For the text-containing cell, return its midpoint in (x, y) coordinate format. 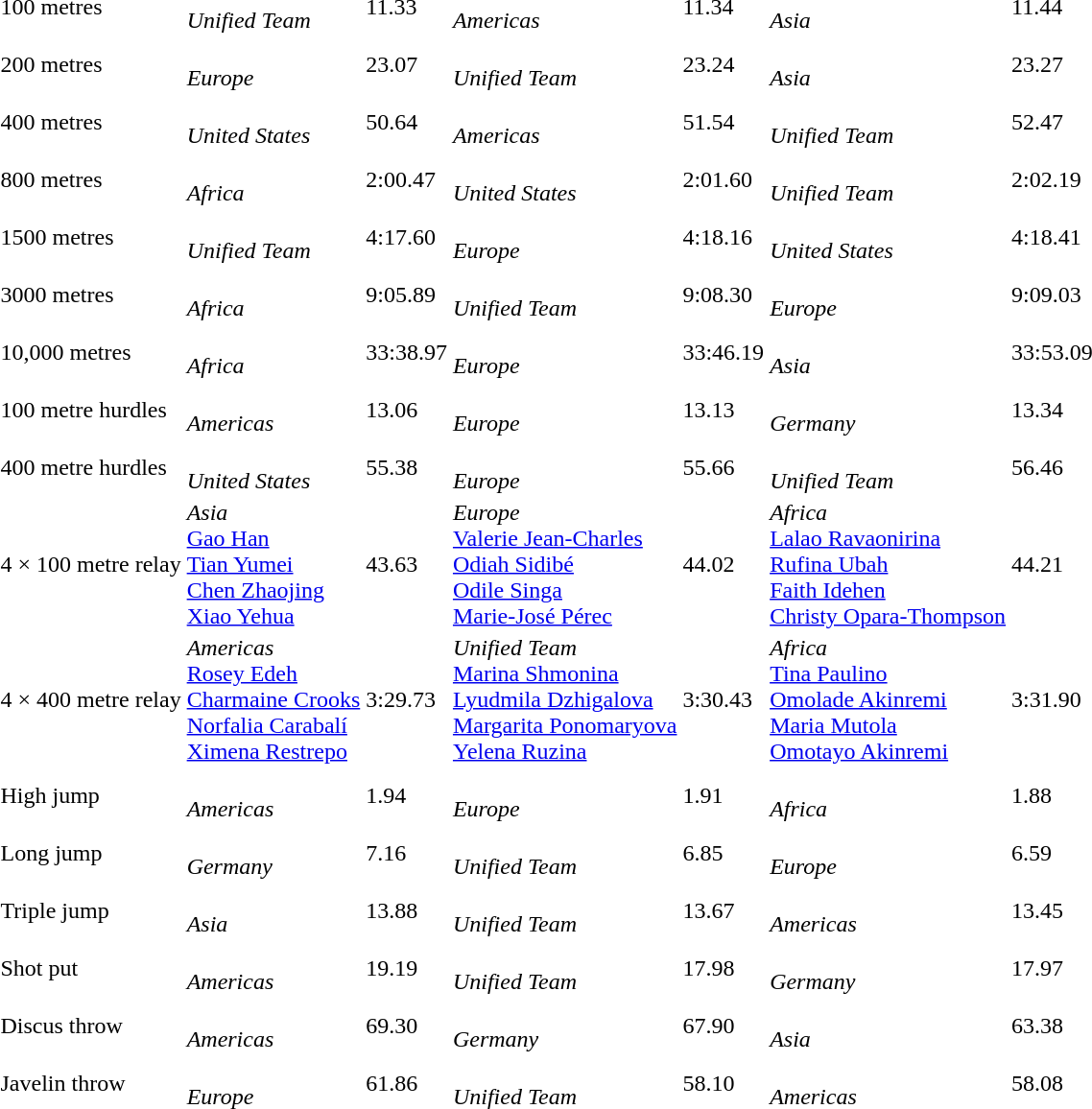
33:38.97 (407, 353)
23.07 (407, 65)
13.67 (724, 911)
13.88 (407, 911)
7.16 (407, 854)
9:05.89 (407, 295)
67.90 (724, 1026)
2:00.47 (407, 180)
9:08.30 (724, 295)
17.98 (724, 969)
3:30.43 (724, 699)
AsiaGao HanTian YumeiChen ZhaojingXiao Yehua (273, 564)
4:17.60 (407, 238)
23.24 (724, 65)
44.02 (724, 564)
13.06 (407, 411)
6.85 (724, 854)
2:01.60 (724, 180)
Unified TeamMarina ShmoninaLyudmila DzhigalovaMargarita PonomaryovaYelena Ruzina (564, 699)
55.66 (724, 468)
43.63 (407, 564)
69.30 (407, 1026)
AfricaTina PaulinoOmolade AkinremiMaria MutolaOmotayo Akinremi (889, 699)
3:29.73 (407, 699)
AmericasRosey EdehCharmaine CrooksNorfalia CarabalíXimena Restrepo (273, 699)
50.64 (407, 123)
1.94 (407, 796)
4:18.16 (724, 238)
51.54 (724, 123)
19.19 (407, 969)
33:46.19 (724, 353)
13.13 (724, 411)
EuropeValerie Jean-CharlesOdiah SidibéOdile SingaMarie-José Pérec (564, 564)
1.91 (724, 796)
AfricaLalao RavaonirinaRufina UbahFaith IdehenChristy Opara-Thompson (889, 564)
55.38 (407, 468)
